Find where the given text appears and provide that cell's center as (X, Y) coordinate. 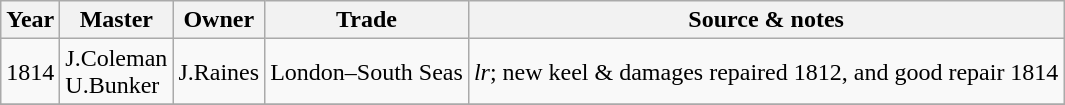
J.ColemanU.Bunker (116, 72)
lr; new keel & damages repaired 1812, and good repair 1814 (766, 72)
Owner (219, 20)
1814 (30, 72)
London–South Seas (367, 72)
J.Raines (219, 72)
Master (116, 20)
Trade (367, 20)
Source & notes (766, 20)
Year (30, 20)
